Detect which cell encompasses the target text, then output its [X, Y] center coordinate. 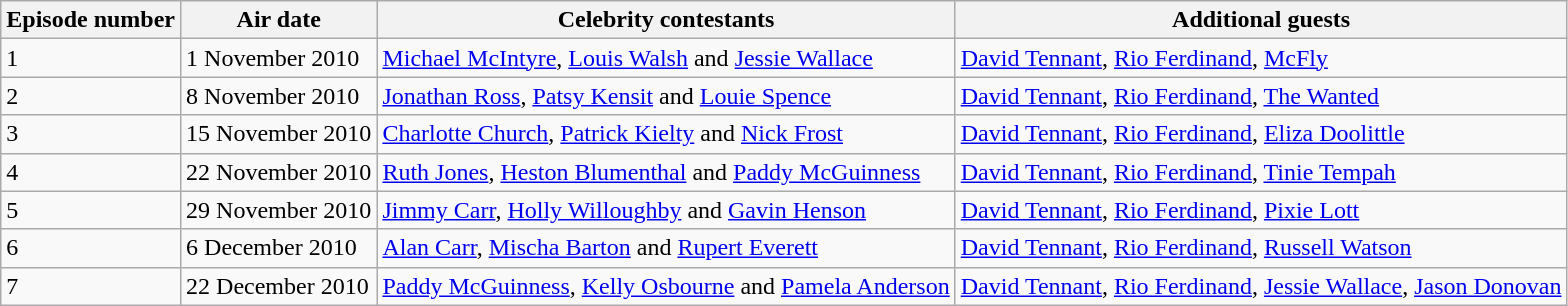
David Tennant, Rio Ferdinand, Eliza Doolittle [1261, 134]
29 November 2010 [279, 210]
22 December 2010 [279, 286]
Michael McIntyre, Louis Walsh and Jessie Wallace [666, 58]
2 [91, 96]
Jonathan Ross, Patsy Kensit and Louie Spence [666, 96]
Episode number [91, 20]
3 [91, 134]
Charlotte Church, Patrick Kielty and Nick Frost [666, 134]
15 November 2010 [279, 134]
David Tennant, Rio Ferdinand, Pixie Lott [1261, 210]
4 [91, 172]
1 [91, 58]
Jimmy Carr, Holly Willoughby and Gavin Henson [666, 210]
7 [91, 286]
Celebrity contestants [666, 20]
5 [91, 210]
David Tennant, Rio Ferdinand, Russell Watson [1261, 248]
David Tennant, Rio Ferdinand, The Wanted [1261, 96]
David Tennant, Rio Ferdinand, McFly [1261, 58]
8 November 2010 [279, 96]
Additional guests [1261, 20]
David Tennant, Rio Ferdinand, Tinie Tempah [1261, 172]
Paddy McGuinness, Kelly Osbourne and Pamela Anderson [666, 286]
Ruth Jones, Heston Blumenthal and Paddy McGuinness [666, 172]
6 [91, 248]
Alan Carr, Mischa Barton and Rupert Everett [666, 248]
1 November 2010 [279, 58]
David Tennant, Rio Ferdinand, Jessie Wallace, Jason Donovan [1261, 286]
6 December 2010 [279, 248]
Air date [279, 20]
22 November 2010 [279, 172]
